Return (X, Y) of the center of cell containing provided text 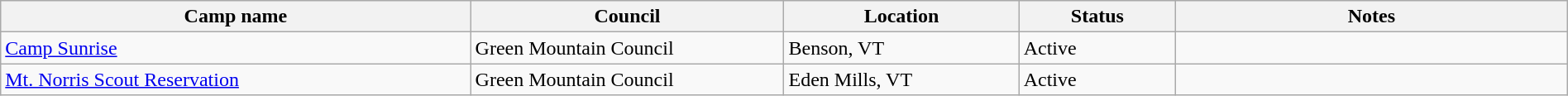
Notes (1372, 17)
Benson, VT (901, 48)
Camp Sunrise (236, 48)
Status (1097, 17)
Eden Mills, VT (901, 79)
Council (627, 17)
Mt. Norris Scout Reservation (236, 79)
Location (901, 17)
Camp name (236, 17)
